From the cell containing the given text, extract its center point as (x, y) coordinate. 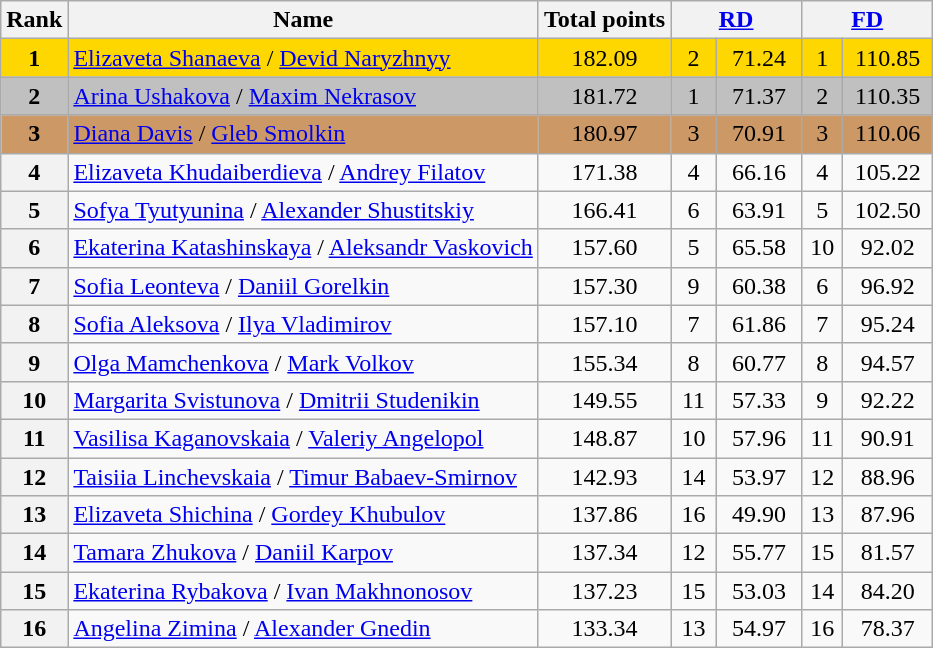
Vasilisa Kaganovskaia / Valeriy Angelopol (304, 438)
87.96 (888, 515)
171.38 (604, 172)
Tamara Zhukova / Daniil Karpov (304, 553)
61.86 (758, 324)
RD (736, 20)
149.55 (604, 400)
Elizaveta Shichina / Gordey Khubulov (304, 515)
105.22 (888, 172)
55.77 (758, 553)
49.90 (758, 515)
Margarita Svistunova / Dmitrii Studenikin (304, 400)
137.34 (604, 553)
182.09 (604, 58)
Sofya Tyutyunina / Alexander Shustitskiy (304, 210)
Olga Mamchenkova / Mark Volkov (304, 362)
57.96 (758, 438)
Rank (34, 20)
181.72 (604, 96)
Sofia Aleksova / Ilya Vladimirov (304, 324)
Sofia Leonteva / Daniil Gorelkin (304, 286)
Arina Ushakova / Maxim Nekrasov (304, 96)
95.24 (888, 324)
148.87 (604, 438)
92.02 (888, 248)
70.91 (758, 134)
Elizaveta Shanaeva / Devid Naryzhnyy (304, 58)
88.96 (888, 477)
94.57 (888, 362)
137.23 (604, 591)
157.30 (604, 286)
142.93 (604, 477)
110.85 (888, 58)
90.91 (888, 438)
Total points (604, 20)
66.16 (758, 172)
Elizaveta Khudaiberdieva / Andrey Filatov (304, 172)
60.77 (758, 362)
54.97 (758, 629)
84.20 (888, 591)
Taisiia Linchevskaia / Timur Babaev-Smirnov (304, 477)
Angelina Zimina / Alexander Gnedin (304, 629)
96.92 (888, 286)
60.38 (758, 286)
157.10 (604, 324)
157.60 (604, 248)
133.34 (604, 629)
63.91 (758, 210)
155.34 (604, 362)
78.37 (888, 629)
Name (304, 20)
110.06 (888, 134)
53.97 (758, 477)
166.41 (604, 210)
Ekaterina Katashinskaya / Aleksandr Vaskovich (304, 248)
180.97 (604, 134)
57.33 (758, 400)
FD (868, 20)
137.86 (604, 515)
71.24 (758, 58)
92.22 (888, 400)
81.57 (888, 553)
Diana Davis / Gleb Smolkin (304, 134)
53.03 (758, 591)
102.50 (888, 210)
71.37 (758, 96)
Ekaterina Rybakova / Ivan Makhnonosov (304, 591)
110.35 (888, 96)
65.58 (758, 248)
